Scan for the cell matching the given text and deliver its (x, y) coordinate at center. 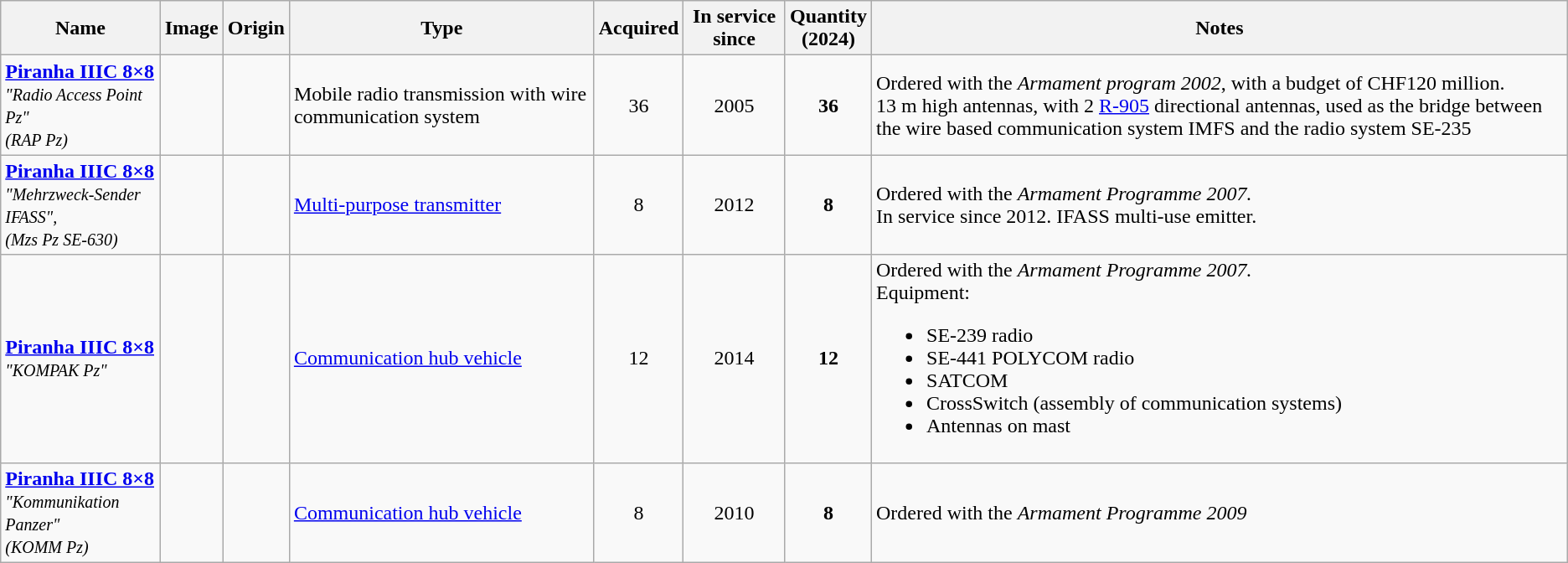
Piranha IIIC 8×8"KOMPAK Pz" (80, 359)
Piranha IIIC 8×8"Kommunikation Panzer" (KOMM Pz) (80, 513)
Type (441, 28)
Image (191, 28)
Ordered with the Armament Programme 2007. In service since 2012. IFASS multi-use emitter. (1220, 204)
2010 (735, 513)
Ordered with the Armament Programme 2009 (1220, 513)
In service since (735, 28)
Name (80, 28)
2005 (735, 106)
Mobile radio transmission with wire communication system (441, 106)
Quantity(2024) (828, 28)
Acquired (638, 28)
Origin (256, 28)
Multi-purpose transmitter (441, 204)
Piranha IIIC 8×8"Mehrzweck-Sender IFASS", (Mzs Pz SE-630) (80, 204)
Piranha IIIC 8×8"Radio Access Point Pz" (RAP Pz) (80, 106)
2014 (735, 359)
2012 (735, 204)
Notes (1220, 28)
